Find where the given text appears and provide that cell's center as (x, y) coordinate. 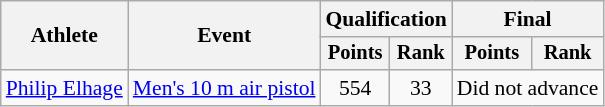
Final (528, 19)
554 (356, 88)
Philip Elhage (64, 88)
Qualification (386, 19)
Men's 10 m air pistol (224, 88)
Event (224, 36)
33 (421, 88)
Did not advance (528, 88)
Athlete (64, 36)
